From the cell containing the given text, extract its center point as (x, y) coordinate. 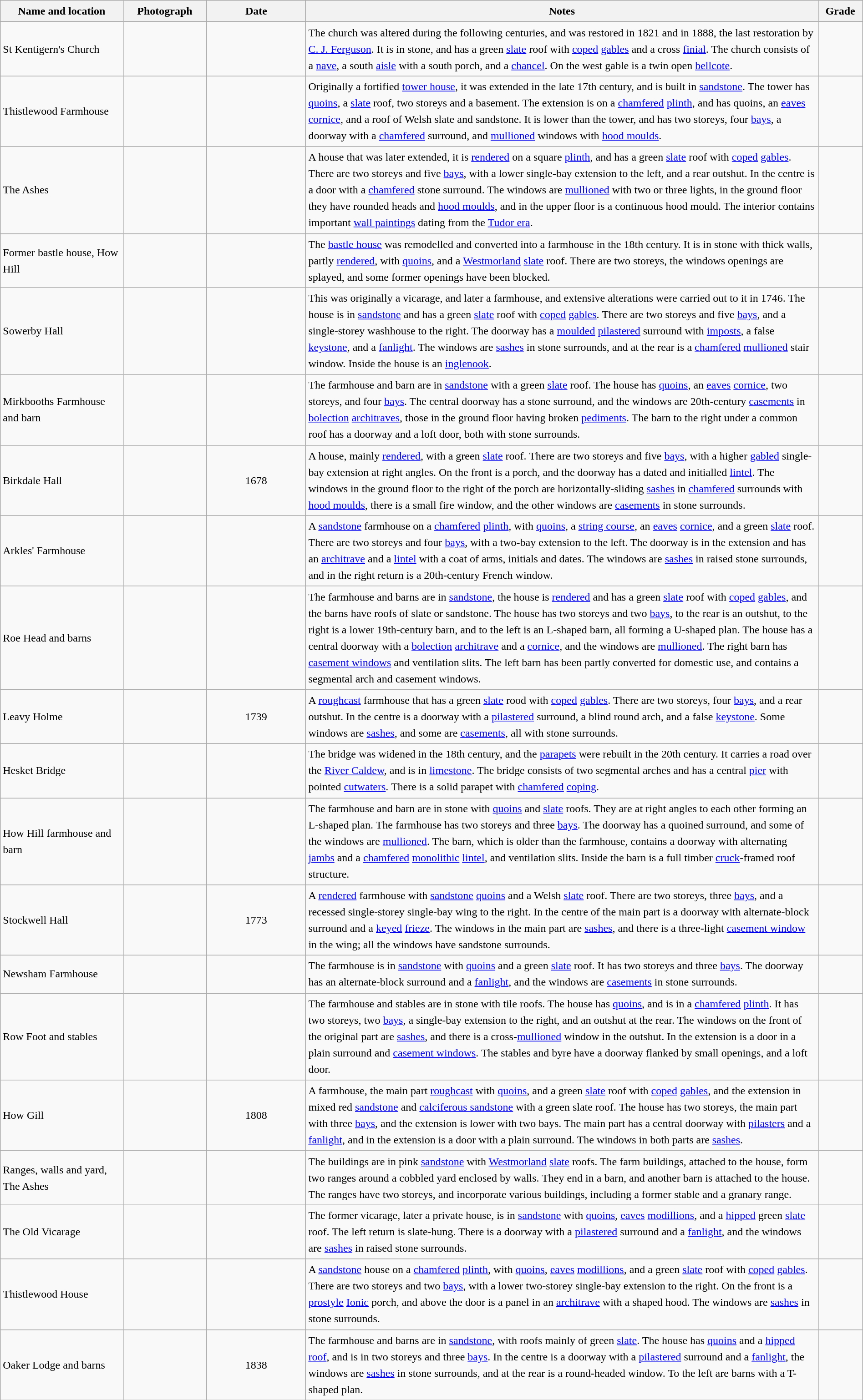
Thistlewood House (62, 1294)
Stockwell Hall (62, 920)
Oaker Lodge and barns (62, 1365)
Birkdale Hall (62, 480)
Name and location (62, 11)
Mirkbooths Farmhouse and barn (62, 409)
The Ashes (62, 190)
Leavy Holme (62, 716)
Sowerby Hall (62, 331)
Arkles' Farmhouse (62, 551)
1838 (256, 1365)
How Gill (62, 1116)
Newsham Farmhouse (62, 975)
1739 (256, 716)
Former bastle house, How Hill (62, 260)
Row Foot and stables (62, 1036)
1678 (256, 480)
How Hill farmhouse and barn (62, 842)
The Old Vicarage (62, 1232)
Notes (562, 11)
1773 (256, 920)
Thistlewood Farmhouse (62, 111)
St Kentigern's Church (62, 49)
Roe Head and barns (62, 638)
Ranges, walls and yard, The Ashes (62, 1178)
Hesket Bridge (62, 771)
Photograph (165, 11)
1808 (256, 1116)
Grade (840, 11)
Date (256, 11)
